Detect which cell encompasses the target text, then output its [x, y] center coordinate. 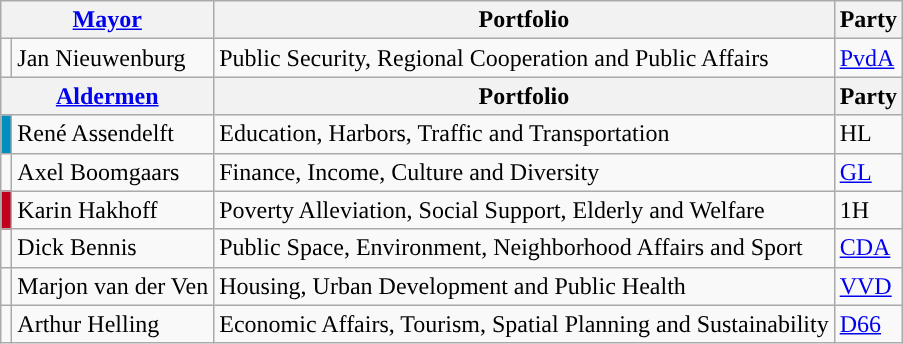
PvdA [868, 58]
D66 [868, 324]
Education, Harbors, Traffic and Transportation [524, 134]
GL [868, 172]
Axel Boomgaars [113, 172]
HL [868, 134]
Karin Hakhoff [113, 210]
Marjon van der Ven [113, 286]
VVD [868, 286]
1H [868, 210]
Public Space, Environment, Neighborhood Affairs and Sport [524, 248]
Economic Affairs, Tourism, Spatial Planning and Sustainability [524, 324]
Mayor [108, 20]
CDA [868, 248]
Poverty Alleviation, Social Support, Elderly and Welfare [524, 210]
Arthur Helling [113, 324]
René Assendelft [113, 134]
Finance, Income, Culture and Diversity [524, 172]
Public Security, Regional Cooperation and Public Affairs [524, 58]
Dick Bennis [113, 248]
Housing, Urban Development and Public Health [524, 286]
Aldermen [108, 96]
Jan Nieuwenburg [113, 58]
